Provide the [x, y] coordinate of the cell's center where the given text is located.  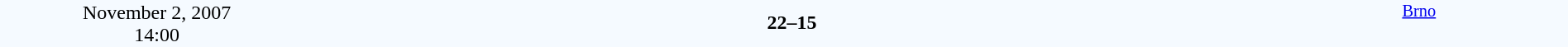
Brno [1419, 23]
November 2, 200714:00 [157, 23]
22–15 [791, 22]
